Return the [x, y] coordinate for the center point of the cell that contains the specified text.  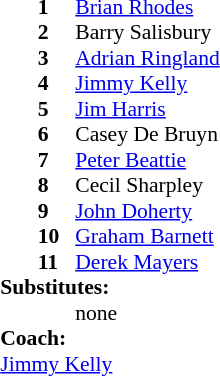
Coach: [110, 339]
John Doherty [147, 211]
7 [57, 160]
10 [57, 237]
Substitutes: [110, 287]
Adrian Ringland [147, 58]
9 [57, 211]
2 [57, 33]
6 [57, 135]
Graham Barnett [147, 237]
Cecil Sharpley [147, 185]
Casey De Bruyn [147, 135]
5 [57, 109]
8 [57, 185]
11 [57, 262]
Peter Beattie [147, 160]
4 [57, 83]
3 [57, 58]
Barry Salisbury [147, 33]
Jimmy Kelly [147, 83]
none [147, 313]
Derek Mayers [147, 262]
Jim Harris [147, 109]
